Capture the cell that displays the provided text and extract its (x, y) central coordinate. 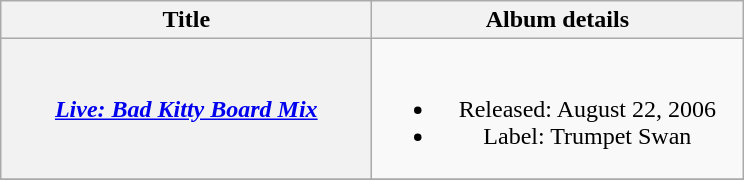
Live: Bad Kitty Board Mix (186, 109)
Released: August 22, 2006Label: Trumpet Swan (558, 109)
Album details (558, 20)
Title (186, 20)
